Search for the cell housing the specified text and yield its (X, Y) center coordinate. 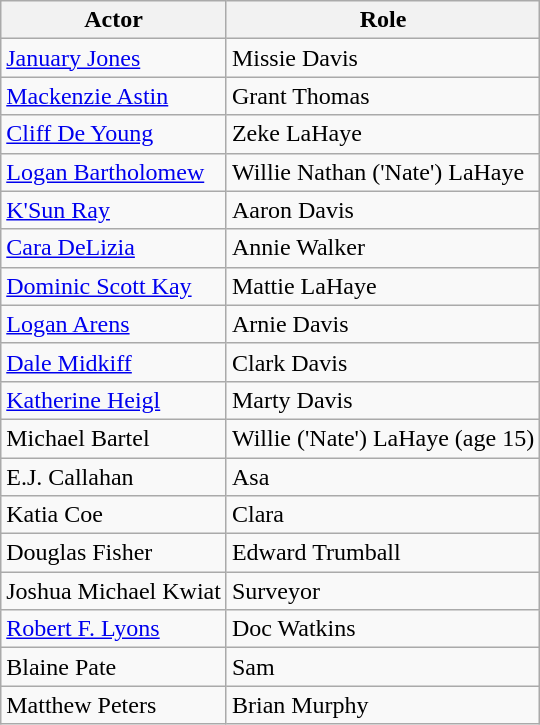
Aaron Davis (382, 210)
Mattie LaHaye (382, 286)
January Jones (114, 58)
Annie Walker (382, 248)
Brian Murphy (382, 705)
Michael Bartel (114, 438)
Katherine Heigl (114, 400)
Willie Nathan ('Nate') LaHaye (382, 172)
Blaine Pate (114, 667)
Cara DeLizia (114, 248)
Willie ('Nate') LaHaye (age 15) (382, 438)
Cliff De Young (114, 134)
Robert F. Lyons (114, 629)
Mackenzie Astin (114, 96)
Doc Watkins (382, 629)
Zeke LaHaye (382, 134)
Missie Davis (382, 58)
Douglas Fisher (114, 553)
Dale Midkiff (114, 362)
Edward Trumball (382, 553)
Logan Arens (114, 324)
Role (382, 20)
Asa (382, 477)
Surveyor (382, 591)
Logan Bartholomew (114, 172)
Clark Davis (382, 362)
Matthew Peters (114, 705)
Clara (382, 515)
E.J. Callahan (114, 477)
Marty Davis (382, 400)
K'Sun Ray (114, 210)
Grant Thomas (382, 96)
Katia Coe (114, 515)
Sam (382, 667)
Actor (114, 20)
Joshua Michael Kwiat (114, 591)
Dominic Scott Kay (114, 286)
Arnie Davis (382, 324)
